Search for the cell housing the specified text and yield its (X, Y) center coordinate. 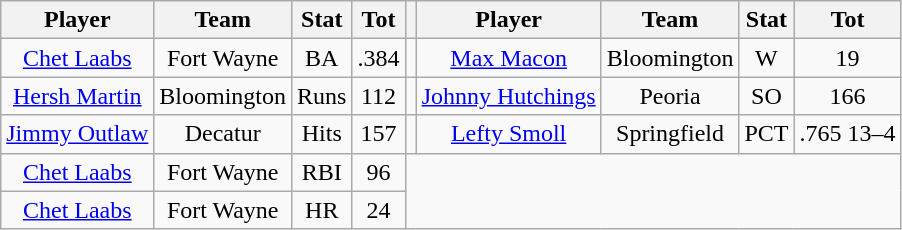
Decatur (223, 134)
.384 (378, 58)
Peoria (670, 96)
Lefty Smoll (508, 134)
PCT (766, 134)
Hits (322, 134)
Springfield (670, 134)
.765 13–4 (848, 134)
RBI (322, 172)
24 (378, 210)
HR (322, 210)
Johnny Hutchings (508, 96)
Jimmy Outlaw (78, 134)
Max Macon (508, 58)
96 (378, 172)
112 (378, 96)
W (766, 58)
19 (848, 58)
Runs (322, 96)
157 (378, 134)
166 (848, 96)
SO (766, 96)
Hersh Martin (78, 96)
BA (322, 58)
